Extract the (x, y) coordinate from the center of the cell holding the provided text.  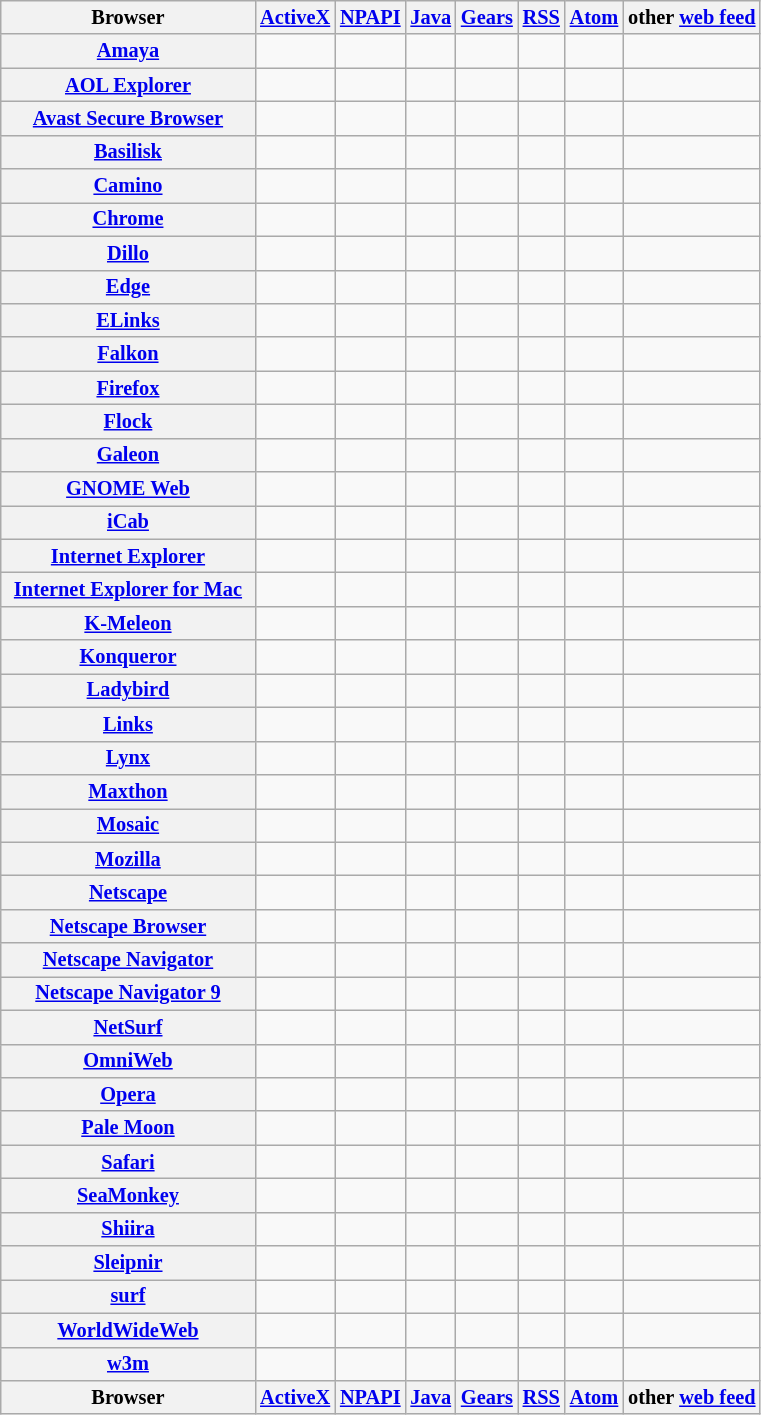
SeaMonkey (128, 1195)
Netscape Navigator (128, 960)
Netscape (128, 892)
Safari (128, 1162)
Opera (128, 1094)
Netscape Browser (128, 926)
K-Meleon (128, 623)
Links (128, 724)
AOL Explorer (128, 85)
Internet Explorer (128, 556)
w3m (128, 1364)
Camino (128, 186)
Maxthon (128, 791)
surf (128, 1296)
Falkon (128, 354)
Internet Explorer for Mac (128, 589)
iCab (128, 522)
GNOME Web (128, 489)
Ladybird (128, 690)
Firefox (128, 388)
Avast Secure Browser (128, 118)
Mosaic (128, 825)
Amaya (128, 51)
Flock (128, 421)
Basilisk (128, 152)
Mozilla (128, 859)
Konqueror (128, 657)
WorldWideWeb (128, 1330)
Galeon (128, 455)
NetSurf (128, 1027)
OmniWeb (128, 1061)
Edge (128, 287)
ELinks (128, 320)
Shiira (128, 1229)
Lynx (128, 758)
Netscape Navigator 9 (128, 993)
Dillo (128, 253)
Pale Moon (128, 1128)
Chrome (128, 219)
Sleipnir (128, 1263)
